Extract the [X, Y] coordinate from the center of the cell holding the provided text.  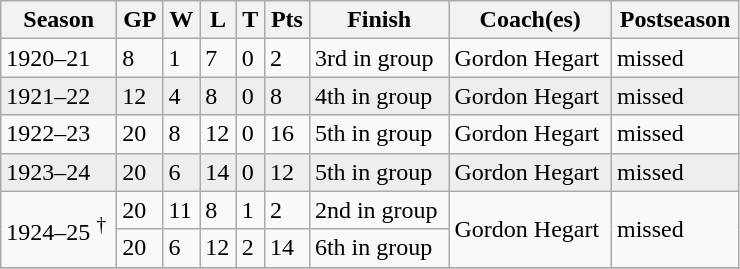
GP [140, 20]
Coach(es) [530, 20]
W [182, 20]
Finish [379, 20]
Season [59, 20]
Postseason [674, 20]
16 [286, 134]
4th in group [379, 96]
1923–24 [59, 172]
7 [218, 58]
T [250, 20]
Pts [286, 20]
2nd in group [379, 210]
1920–21 [59, 58]
1922–23 [59, 134]
6th in group [379, 248]
4 [182, 96]
1921–22 [59, 96]
1924–25 † [59, 229]
11 [182, 210]
3rd in group [379, 58]
L [218, 20]
